Scan for the cell matching the given text and deliver its [x, y] coordinate at center. 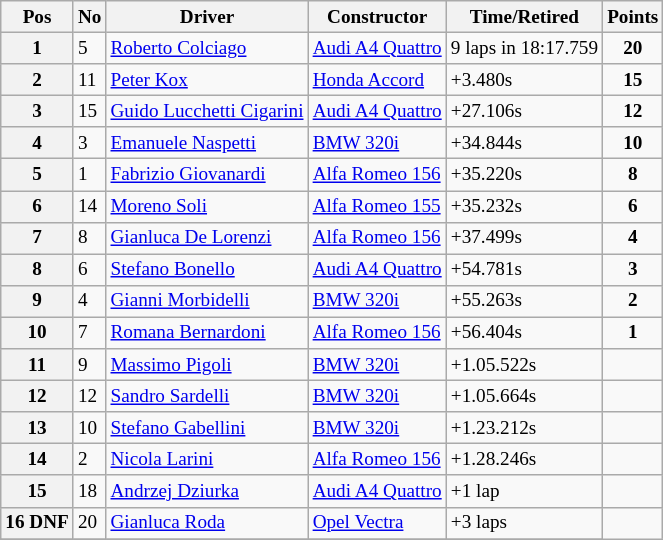
Fabrizio Giovanardi [207, 175]
Guido Lucchetti Cigarini [207, 111]
Roberto Colciago [207, 48]
Points [633, 17]
Gianni Morbidelli [207, 301]
Romana Bernardoni [207, 333]
Gianluca Roda [207, 523]
Opel Vectra [377, 523]
Peter Kox [207, 80]
Sandro Sardelli [207, 396]
Alfa Romeo 155 [377, 206]
+1.28.246s [524, 460]
+35.232s [524, 206]
Constructor [377, 17]
13 [38, 428]
+34.844s [524, 143]
+55.263s [524, 301]
Honda Accord [377, 80]
+3 laps [524, 523]
16 DNF [38, 523]
Driver [207, 17]
+35.220s [524, 175]
+1.05.522s [524, 365]
Gianluca De Lorenzi [207, 238]
9 laps in 18:17.759 [524, 48]
Andrzej Dziurka [207, 491]
Stefano Bonello [207, 270]
Time/Retired [524, 17]
Moreno Soli [207, 206]
Emanuele Naspetti [207, 143]
+1.05.664s [524, 396]
+37.499s [524, 238]
+54.781s [524, 270]
+3.480s [524, 80]
Pos [38, 17]
No [90, 17]
18 [90, 491]
+56.404s [524, 333]
+1 lap [524, 491]
Massimo Pigoli [207, 365]
Nicola Larini [207, 460]
+1.23.212s [524, 428]
Stefano Gabellini [207, 428]
+27.106s [524, 111]
